Find where the given text appears and provide that cell's center as (x, y) coordinate. 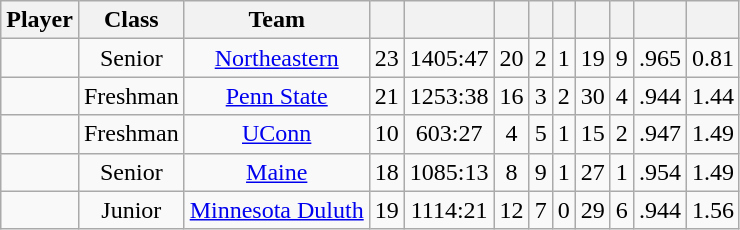
10 (386, 134)
7 (540, 210)
1.56 (712, 210)
21 (386, 96)
12 (512, 210)
Minnesota Duluth (276, 210)
18 (386, 172)
6 (622, 210)
Player (40, 20)
0.81 (712, 58)
Junior (131, 210)
1085:13 (449, 172)
1.44 (712, 96)
20 (512, 58)
.947 (660, 134)
Maine (276, 172)
.954 (660, 172)
15 (592, 134)
UConn (276, 134)
27 (592, 172)
23 (386, 58)
0 (564, 210)
1253:38 (449, 96)
3 (540, 96)
1114:21 (449, 210)
Penn State (276, 96)
8 (512, 172)
1405:47 (449, 58)
Class (131, 20)
29 (592, 210)
603:27 (449, 134)
5 (540, 134)
Team (276, 20)
Northeastern (276, 58)
30 (592, 96)
.965 (660, 58)
16 (512, 96)
